Provide the [x, y] coordinate of the cell's center where the given text is located.  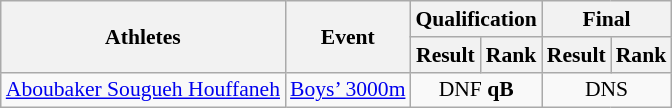
Final [606, 19]
DNS [606, 90]
DNF qB [476, 90]
Event [348, 36]
Qualification [476, 19]
Athletes [143, 36]
Aboubaker Sougueh Houffaneh [143, 90]
Boys’ 3000m [348, 90]
